Provide the (x, y) coordinate of the cell's center where the given text is located.  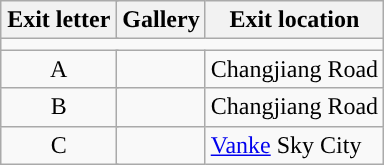
A (59, 69)
B (59, 107)
C (59, 145)
Exit location (294, 20)
Vanke Sky City (294, 145)
Exit letter (59, 20)
Gallery (161, 20)
